Provide the (X, Y) coordinate of the cell's center where the given text is located.  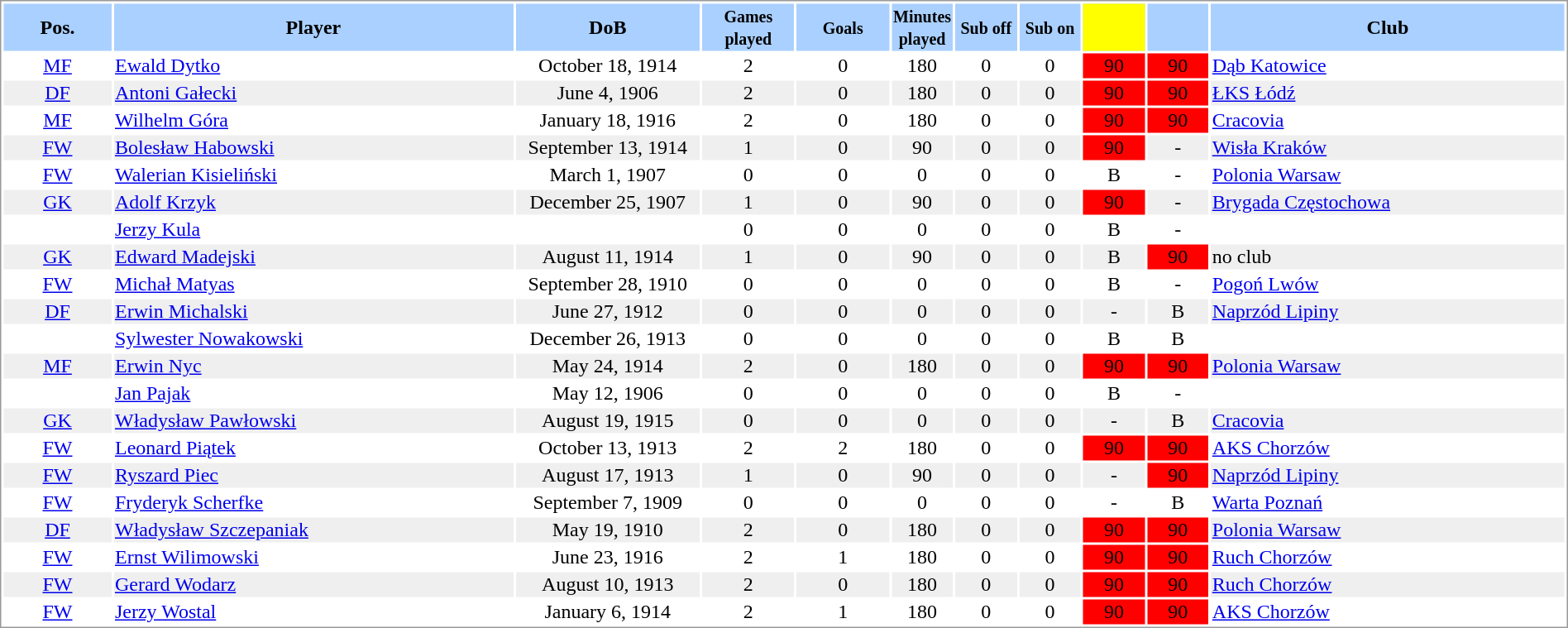
Władysław Pawłowski (313, 421)
Minutesplayed (922, 26)
ŁKS Łódź (1388, 93)
June 27, 1912 (607, 312)
Pogoń Lwów (1388, 284)
Sub on (1049, 26)
Leonard Piątek (313, 448)
Erwin Nyc (313, 367)
June 23, 1916 (607, 557)
Antoni Gałecki (313, 93)
Warta Poznań (1388, 502)
Erwin Michalski (313, 312)
Jan Pajak (313, 393)
August 10, 1913 (607, 585)
September 7, 1909 (607, 502)
Pos. (57, 26)
Ewald Dytko (313, 65)
Goals (844, 26)
December 26, 1913 (607, 338)
Michał Matyas (313, 284)
Edward Madejski (313, 257)
Władysław Szczepaniak (313, 530)
October 13, 1913 (607, 448)
October 18, 1914 (607, 65)
May 19, 1910 (607, 530)
August 11, 1914 (607, 257)
Ryszard Piec (313, 476)
Wilhelm Góra (313, 120)
Dąb Katowice (1388, 65)
January 6, 1914 (607, 611)
no club (1388, 257)
August 17, 1913 (607, 476)
Player (313, 26)
Wisła Kraków (1388, 148)
Walerian Kisieliński (313, 175)
September 13, 1914 (607, 148)
May 24, 1914 (607, 367)
September 28, 1910 (607, 284)
March 1, 1907 (607, 175)
Club (1388, 26)
Brygada Częstochowa (1388, 203)
Sub off (986, 26)
Ernst Wilimowski (313, 557)
Fryderyk Scherfke (313, 502)
Gerard Wodarz (313, 585)
Adolf Krzyk (313, 203)
DoB (607, 26)
Jerzy Wostal (313, 611)
Bolesław Habowski (313, 148)
Sylwester Nowakowski (313, 338)
August 19, 1915 (607, 421)
Jerzy Kula (313, 229)
December 25, 1907 (607, 203)
Gamesplayed (748, 26)
January 18, 1916 (607, 120)
June 4, 1906 (607, 93)
May 12, 1906 (607, 393)
